Capture the cell that displays the provided text and extract its (x, y) central coordinate. 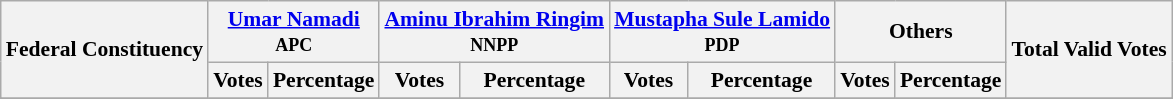
Total Valid Votes (1088, 50)
Umar NamadiAPC (294, 32)
Federal Constituency (104, 50)
Aminu Ibrahim RingimNNPP (494, 32)
Others (920, 32)
Mustapha Sule LamidoPDP (722, 32)
